From the cell containing the given text, extract its center point as [x, y] coordinate. 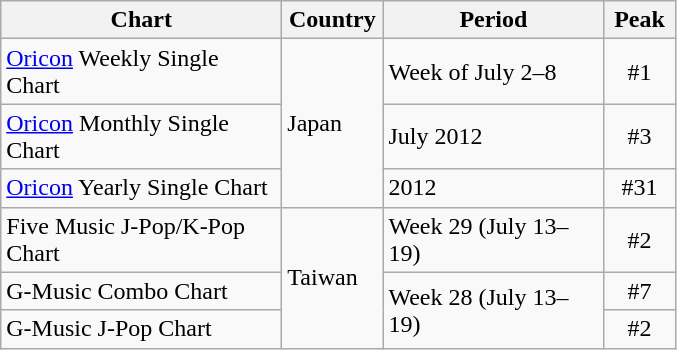
#7 [640, 291]
Week of July 2–8 [494, 72]
Oricon Monthly Single Chart [142, 136]
Period [494, 20]
2012 [494, 188]
Taiwan [332, 278]
G-Music J-Pop Chart [142, 329]
Chart [142, 20]
Week 28 (July 13–19) [494, 310]
Oricon Yearly Single Chart [142, 188]
Oricon Weekly Single Chart [142, 72]
Peak [640, 20]
Five Music J-Pop/K-Pop Chart [142, 240]
Week 29 (July 13–19) [494, 240]
Japan [332, 123]
#31 [640, 188]
July 2012 [494, 136]
G-Music Combo Chart [142, 291]
Country [332, 20]
#3 [640, 136]
#1 [640, 72]
